Search for the cell housing the specified text and yield its (X, Y) center coordinate. 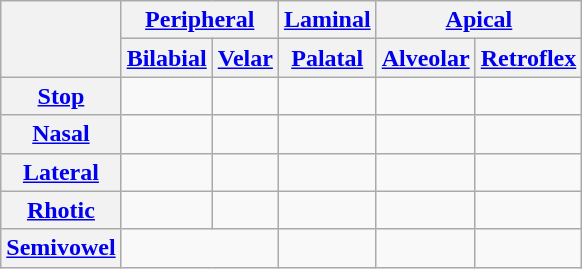
Lateral (61, 172)
Laminal (327, 20)
Peripheral (200, 20)
Alveolar (426, 58)
Velar (245, 58)
Retroflex (528, 58)
Semivowel (61, 248)
Rhotic (61, 210)
Stop (61, 96)
Palatal (327, 58)
Nasal (61, 134)
Bilabial (166, 58)
Apical (479, 20)
